Extract the (X, Y) coordinate from the center of the cell holding the provided text.  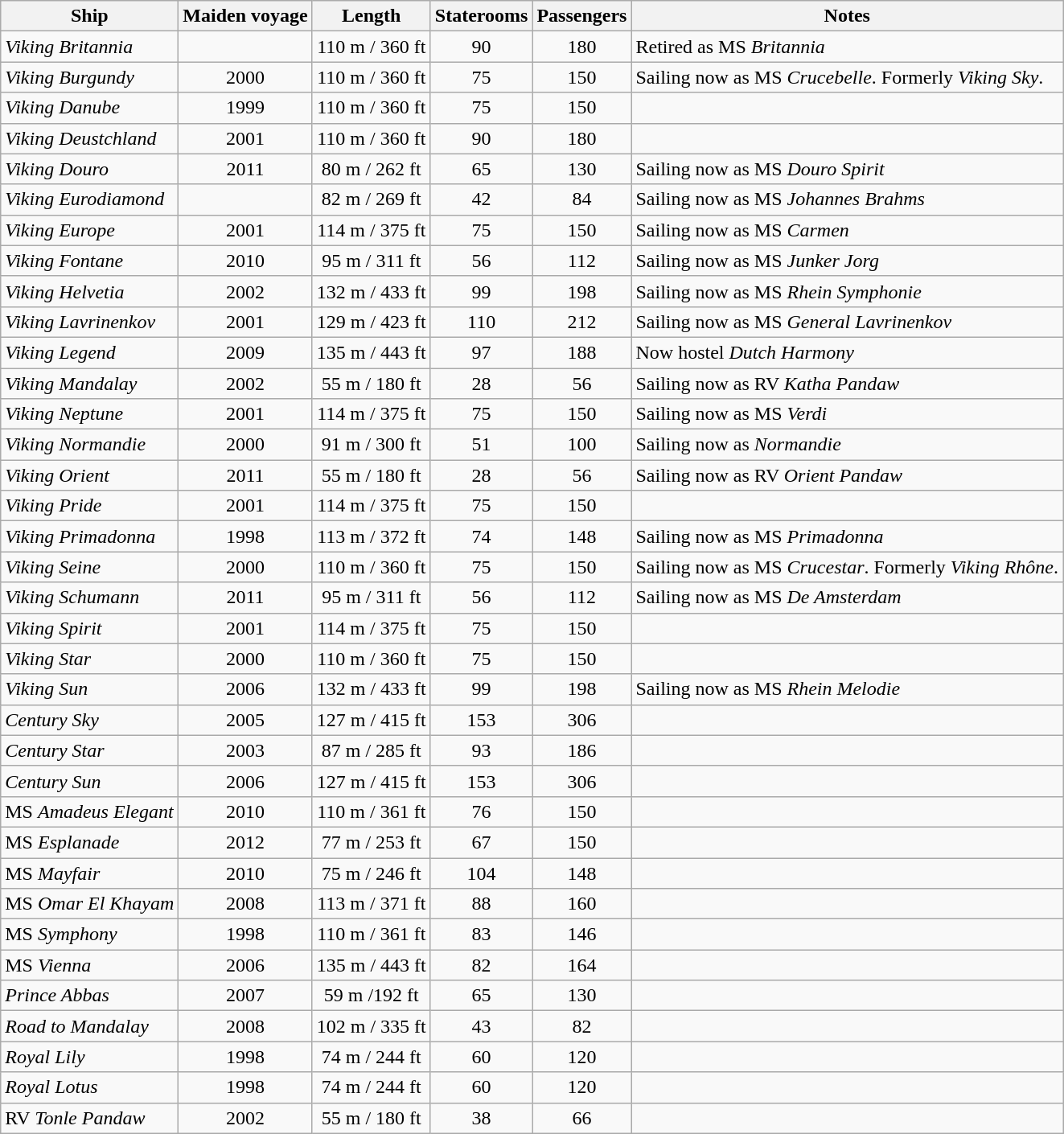
Sailing now as MS Crucestar. Formerly Viking Rhône. (848, 567)
Viking Normandie (90, 445)
113 m / 372 ft (372, 536)
102 m / 335 ft (372, 1026)
Sailing now as Normandie (848, 445)
Now hostel Dutch Harmony (848, 352)
Viking Star (90, 659)
Viking Europe (90, 230)
Viking Neptune (90, 414)
146 (582, 935)
Sailing now as MS Johannes Brahms (848, 199)
Sailing now as MS Rhein Symphonie (848, 291)
MS Vienna (90, 965)
2005 (245, 720)
87 m / 285 ft (372, 750)
Sailing now as MS De Amsterdam (848, 598)
84 (582, 199)
38 (481, 1118)
Viking Primadonna (90, 536)
164 (582, 965)
51 (481, 445)
MS Esplanade (90, 842)
Sailing now as MS General Lavrinenkov (848, 322)
42 (481, 199)
100 (582, 445)
Sailing now as RV Katha Pandaw (848, 384)
Viking Mandalay (90, 384)
188 (582, 352)
Royal Lotus (90, 1087)
Century Sky (90, 720)
Viking Fontane (90, 261)
Prince Abbas (90, 996)
MS Amadeus Elegant (90, 811)
80 m / 262 ft (372, 169)
Sailing now as MS Primadonna (848, 536)
113 m / 371 ft (372, 904)
Length (372, 16)
74 (481, 536)
110 (481, 322)
Sailing now as MS Junker Jorg (848, 261)
Sailing now as MS Verdi (848, 414)
Viking Schumann (90, 598)
2007 (245, 996)
2012 (245, 842)
77 m / 253 ft (372, 842)
1999 (245, 108)
MS Mayfair (90, 873)
104 (481, 873)
186 (582, 750)
Viking Lavrinenkov (90, 322)
97 (481, 352)
RV Tonle Pandaw (90, 1118)
93 (481, 750)
Viking Douro (90, 169)
Sailing now as MS Carmen (848, 230)
43 (481, 1026)
Ship (90, 16)
Viking Sun (90, 689)
160 (582, 904)
Viking Seine (90, 567)
Road to Mandalay (90, 1026)
82 m / 269 ft (372, 199)
59 m /192 ft (372, 996)
Viking Spirit (90, 628)
2003 (245, 750)
83 (481, 935)
MS Symphony (90, 935)
91 m / 300 ft (372, 445)
Viking Legend (90, 352)
Century Star (90, 750)
Notes (848, 16)
129 m / 423 ft (372, 322)
Viking Pride (90, 506)
75 m / 246 ft (372, 873)
Viking Britannia (90, 47)
Passengers (582, 16)
Maiden voyage (245, 16)
Viking Burgundy (90, 77)
Viking Orient (90, 475)
66 (582, 1118)
Sailing now as MS Crucebelle. Formerly Viking Sky. (848, 77)
2009 (245, 352)
Staterooms (481, 16)
76 (481, 811)
212 (582, 322)
Sailing now as MS Rhein Melodie (848, 689)
Viking Danube (90, 108)
Viking Deustchland (90, 138)
Viking Eurodiamond (90, 199)
Royal Lily (90, 1057)
88 (481, 904)
Century Sun (90, 781)
67 (481, 842)
MS Omar El Khayam (90, 904)
Viking Helvetia (90, 291)
Sailing now as MS Douro Spirit (848, 169)
Sailing now as RV Orient Pandaw (848, 475)
Retired as MS Britannia (848, 47)
